Find where the given text appears and provide that cell's center as [X, Y] coordinate. 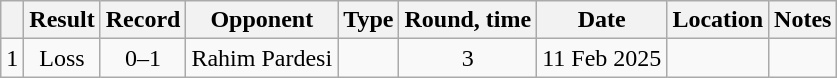
Result [62, 20]
Record [143, 20]
Opponent [262, 20]
Round, time [468, 20]
Type [368, 20]
1 [12, 58]
Date [602, 20]
0–1 [143, 58]
3 [468, 58]
Loss [62, 58]
Location [718, 20]
Notes [803, 20]
11 Feb 2025 [602, 58]
Rahim Pardesi [262, 58]
